Locate the cell with the specified text and output its [x, y] center coordinate. 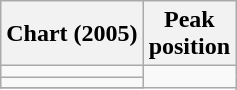
Chart (2005) [72, 34]
Peakposition [189, 34]
